Search for the cell housing the specified text and yield its (X, Y) center coordinate. 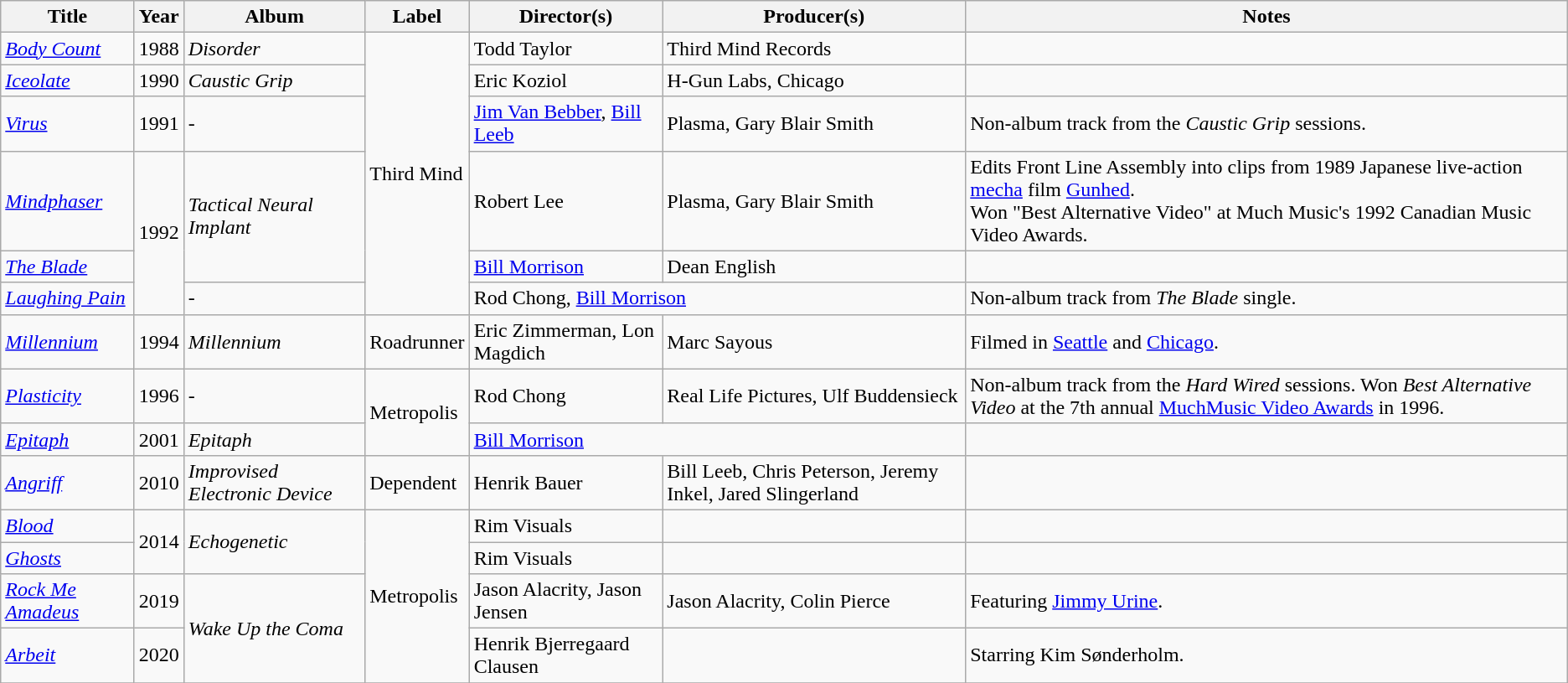
Director(s) (566, 17)
1994 (159, 342)
H-Gun Labs, Chicago (814, 80)
Tactical Neural Implant (274, 216)
Rod Chong (566, 396)
Notes (1266, 17)
Non-album track from the Hard Wired sessions. Won Best Alternative Video at the 7th annual MuchMusic Video Awards in 1996. (1266, 396)
Caustic Grip (274, 80)
Angriff (68, 483)
Wake Up the Coma (274, 629)
1988 (159, 49)
Third Mind Records (814, 49)
1996 (159, 396)
Ghosts (68, 557)
Todd Taylor (566, 49)
Virus (68, 124)
Jason Alacrity, Colin Pierce (814, 602)
1992 (159, 233)
Eric Zimmerman, Lon Magdich (566, 342)
Jason Alacrity, Jason Jensen (566, 602)
Laughing Pain (68, 298)
Filmed in Seattle and Chicago. (1266, 342)
Plasticity (68, 396)
Blood (68, 525)
Henrik Bjerregaard Clausen (566, 655)
Iceolate (68, 80)
2010 (159, 483)
2001 (159, 439)
2019 (159, 602)
Improvised Electronic Device (274, 483)
Album (274, 17)
The Blade (68, 266)
Body Count (68, 49)
Mindphaser (68, 201)
Real Life Pictures, Ulf Buddensieck (814, 396)
Rock Me Amadeus (68, 602)
Non-album track from the Caustic Grip sessions. (1266, 124)
Non-album track from The Blade single. (1266, 298)
Disorder (274, 49)
Echogenetic (274, 541)
Bill Leeb, Chris Peterson, Jeremy Inkel, Jared Slingerland (814, 483)
Title (68, 17)
1990 (159, 80)
Year (159, 17)
1991 (159, 124)
Roadrunner (417, 342)
Dependent (417, 483)
Starring Kim Sønderholm. (1266, 655)
2020 (159, 655)
Robert Lee (566, 201)
Henrik Bauer (566, 483)
Jim Van Bebber, Bill Leeb (566, 124)
Eric Koziol (566, 80)
Third Mind (417, 173)
Label (417, 17)
Marc Sayous (814, 342)
Arbeit (68, 655)
2014 (159, 541)
Producer(s) (814, 17)
Rod Chong, Bill Morrison (717, 298)
Dean English (814, 266)
Featuring Jimmy Urine. (1266, 602)
